Return the [x, y] coordinate for the center point of the cell that contains the specified text.  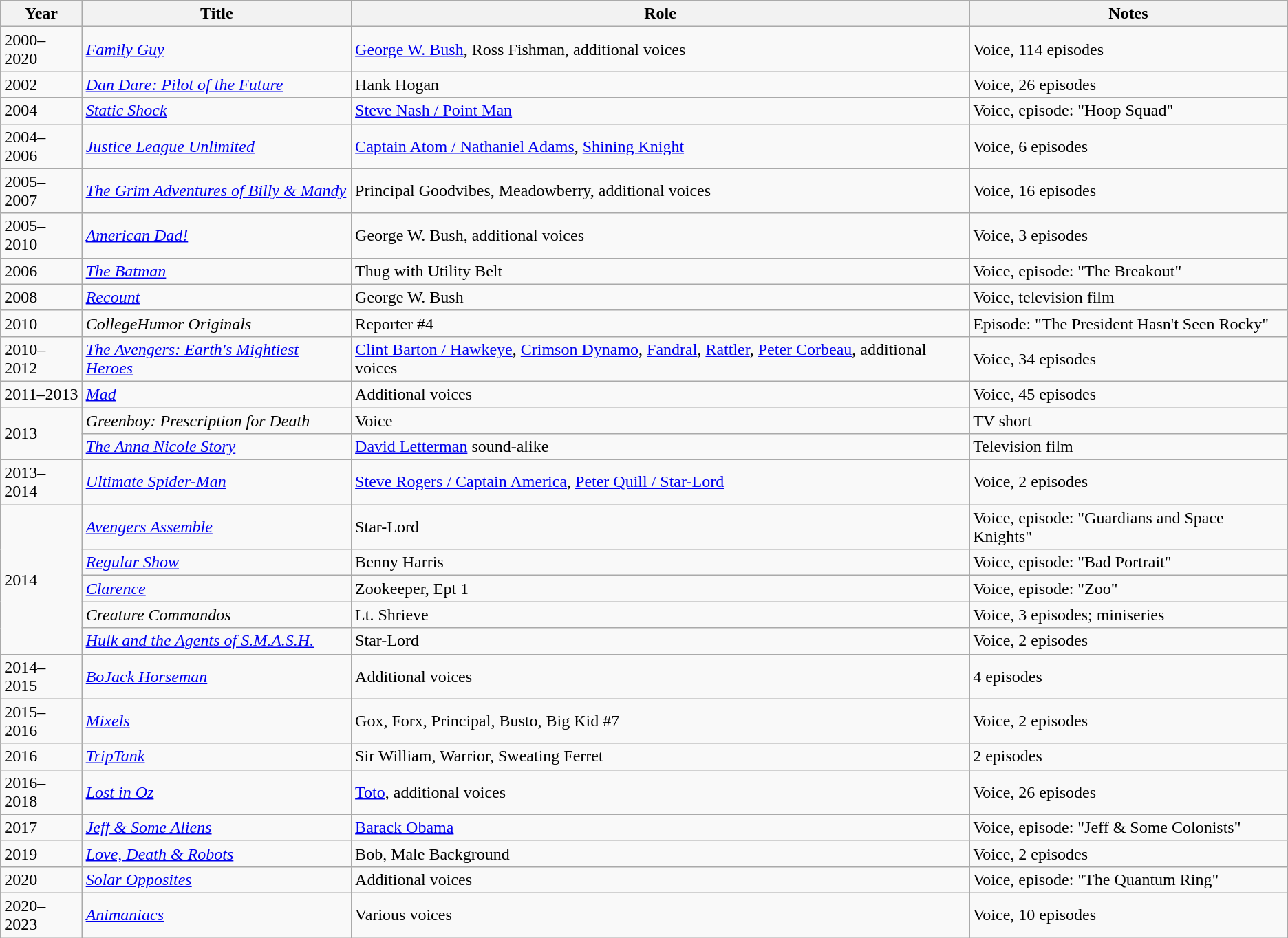
Solar Opposites [216, 880]
Steve Nash / Point Man [661, 111]
2013 [41, 433]
Love, Death & Robots [216, 853]
Voice [661, 420]
2019 [41, 853]
Mixels [216, 721]
2014 [41, 579]
Voice, 34 episodes [1128, 359]
TripTank [216, 756]
2004 [41, 111]
Recount [216, 297]
David Letterman sound-alike [661, 447]
2010 [41, 323]
Year [41, 14]
Sir William, Warrior, Sweating Ferret [661, 756]
Voice, episode: "Zoo" [1128, 589]
The Batman [216, 271]
Ultimate Spider-Man [216, 483]
Toto, additional voices [661, 792]
The Grim Adventures of Billy & Mandy [216, 191]
2004–2006 [41, 146]
Avengers Assemble [216, 527]
2005–2007 [41, 191]
Greenboy: Prescription for Death [216, 420]
Steve Rogers / Captain America, Peter Quill / Star-Lord [661, 483]
Lost in Oz [216, 792]
Voice, episode: "The Quantum Ring" [1128, 880]
Voice, 10 episodes [1128, 915]
Lt. Shrieve [661, 615]
Static Shock [216, 111]
Reporter #4 [661, 323]
Hank Hogan [661, 85]
2 episodes [1128, 756]
Jeff & Some Aliens [216, 827]
2013–2014 [41, 483]
2020–2023 [41, 915]
Voice, 3 episodes; miniseries [1128, 615]
TV short [1128, 420]
2006 [41, 271]
Voice, 45 episodes [1128, 394]
Voice, episode: "Jeff & Some Colonists" [1128, 827]
2008 [41, 297]
Voice, episode: "The Breakout" [1128, 271]
Captain Atom / Nathaniel Adams, Shining Knight [661, 146]
2011–2013 [41, 394]
Clint Barton / Hawkeye, Crimson Dynamo, Fandral, Rattler, Peter Corbeau, additional voices [661, 359]
The Anna Nicole Story [216, 447]
Role [661, 14]
Title [216, 14]
Mad [216, 394]
2015–2016 [41, 721]
George W. Bush, Ross Fishman, additional voices [661, 50]
Television film [1128, 447]
2005–2010 [41, 235]
Voice, television film [1128, 297]
CollegeHumor Originals [216, 323]
Voice, 3 episodes [1128, 235]
2010–2012 [41, 359]
Episode: "The President Hasn't Seen Rocky" [1128, 323]
Benny Harris [661, 563]
Voice, 114 episodes [1128, 50]
2020 [41, 880]
Voice, episode: "Bad Portrait" [1128, 563]
Principal Goodvibes, Meadowberry, additional voices [661, 191]
Bob, Male Background [661, 853]
Voice, episode: "Guardians and Space Knights" [1128, 527]
Family Guy [216, 50]
George W. Bush, additional voices [661, 235]
2016 [41, 756]
Justice League Unlimited [216, 146]
2014–2015 [41, 677]
2017 [41, 827]
Gox, Forx, Principal, Busto, Big Kid #7 [661, 721]
American Dad! [216, 235]
George W. Bush [661, 297]
Regular Show [216, 563]
2016–2018 [41, 792]
Notes [1128, 14]
Barack Obama [661, 827]
Hulk and the Agents of S.M.A.S.H. [216, 641]
4 episodes [1128, 677]
Various voices [661, 915]
Voice, 16 episodes [1128, 191]
2002 [41, 85]
Thug with Utility Belt [661, 271]
2000–2020 [41, 50]
The Avengers: Earth's Mightiest Heroes [216, 359]
Creature Commandos [216, 615]
Zookeeper, Ept 1 [661, 589]
Clarence [216, 589]
BoJack Horseman [216, 677]
Animaniacs [216, 915]
Dan Dare: Pilot of the Future [216, 85]
Voice, episode: "Hoop Squad" [1128, 111]
Voice, 6 episodes [1128, 146]
